Extract the (X, Y) coordinate from the center of the cell holding the provided text.  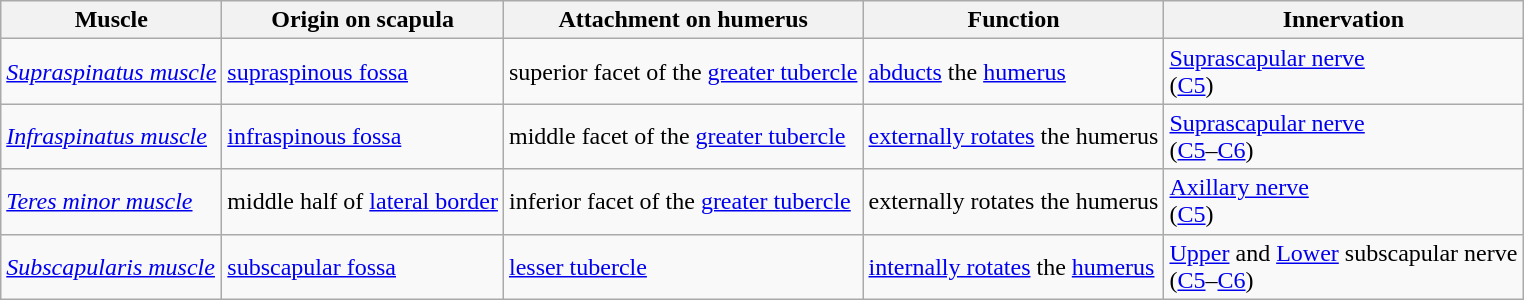
Muscle (112, 20)
middle half of lateral border (363, 202)
Infraspinatus muscle (112, 136)
Innervation (1344, 20)
Upper and Lower subscapular nerve(C5–C6) (1344, 266)
Supraspinatus muscle (112, 72)
middle facet of the greater tubercle (683, 136)
supraspinous fossa (363, 72)
subscapular fossa (363, 266)
abducts the humerus (1014, 72)
internally rotates the humerus (1014, 266)
inferior facet of the greater tubercle (683, 202)
Attachment on humerus (683, 20)
Suprascapular nerve(C5) (1344, 72)
superior facet of the greater tubercle (683, 72)
Teres minor muscle (112, 202)
Origin on scapula (363, 20)
Function (1014, 20)
infraspinous fossa (363, 136)
Axillary nerve(C5) (1344, 202)
Suprascapular nerve(C5–C6) (1344, 136)
Subscapularis muscle (112, 266)
lesser tubercle (683, 266)
